Scan for the cell matching the given text and deliver its (X, Y) coordinate at center. 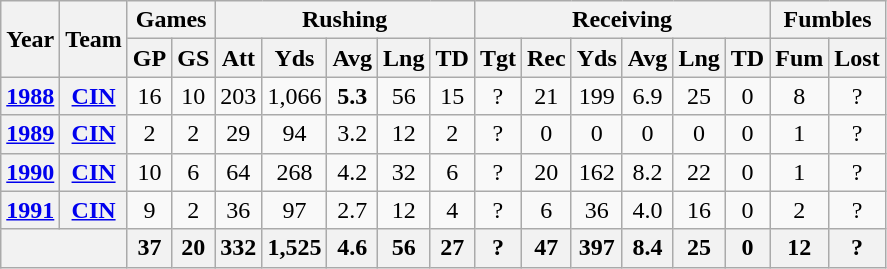
332 (238, 248)
6.9 (648, 96)
Att (238, 58)
47 (546, 248)
Rec (546, 58)
8.4 (648, 248)
15 (452, 96)
Receiving (622, 20)
94 (294, 134)
GS (194, 58)
1,525 (294, 248)
29 (238, 134)
1,066 (294, 96)
4.2 (352, 172)
32 (404, 172)
Fum (800, 58)
Fumbles (828, 20)
203 (238, 96)
4 (452, 210)
Year (30, 39)
5.3 (352, 96)
Team (94, 39)
9 (149, 210)
1988 (30, 96)
162 (596, 172)
268 (294, 172)
21 (546, 96)
Lost (857, 58)
199 (596, 96)
8 (800, 96)
1991 (30, 210)
Tgt (498, 58)
3.2 (352, 134)
4.6 (352, 248)
1989 (30, 134)
97 (294, 210)
1990 (30, 172)
37 (149, 248)
2.7 (352, 210)
Games (170, 20)
27 (452, 248)
64 (238, 172)
4.0 (648, 210)
22 (699, 172)
397 (596, 248)
8.2 (648, 172)
Rushing (345, 20)
GP (149, 58)
